Search for the cell housing the specified text and yield its (x, y) center coordinate. 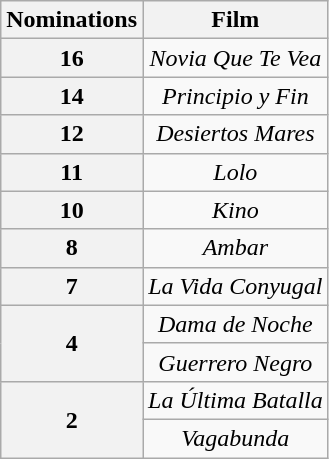
Film (235, 20)
Desiertos Mares (235, 134)
Ambar (235, 248)
Kino (235, 210)
La Última Batalla (235, 400)
7 (72, 286)
4 (72, 343)
Novia Que Te Vea (235, 58)
Nominations (72, 20)
10 (72, 210)
Dama de Noche (235, 324)
11 (72, 172)
2 (72, 419)
8 (72, 248)
14 (72, 96)
Guerrero Negro (235, 362)
Lolo (235, 172)
Vagabunda (235, 438)
Principio y Fin (235, 96)
La Vida Conyugal (235, 286)
12 (72, 134)
16 (72, 58)
